Return the [x, y] coordinate for the center point of the cell that contains the specified text.  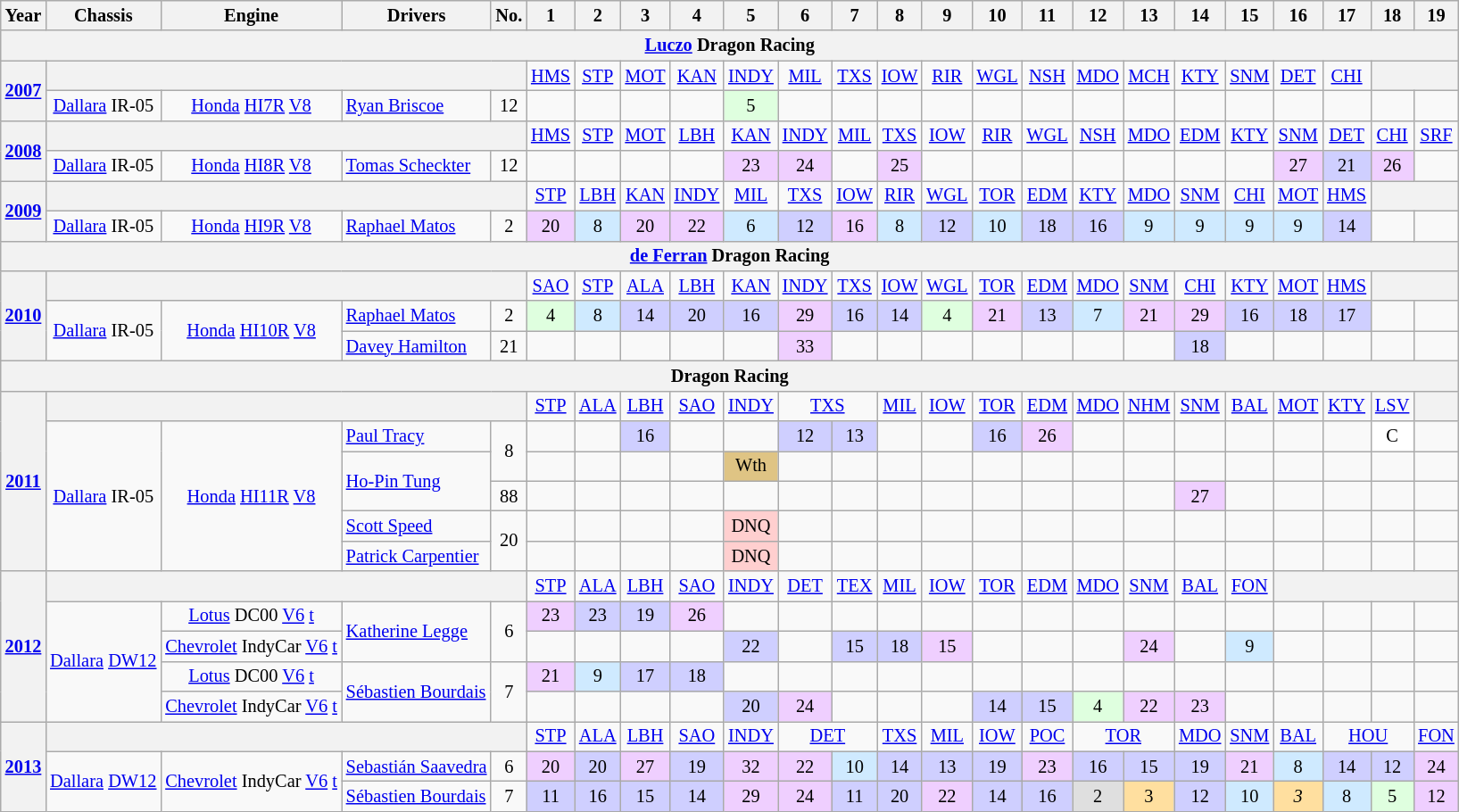
Year [23, 15]
LSV [1392, 406]
Engine [251, 15]
Honda HI8R V8 [251, 166]
Scott Speed [417, 526]
32 [751, 766]
MCH [1149, 76]
Ryan Briscoe [417, 105]
Sebastián Saavedra [417, 766]
Davey Hamilton [417, 346]
No. [509, 15]
2012 [23, 646]
Drivers [417, 15]
POC [1047, 736]
Honda HI10R V8 [251, 330]
2013 [23, 766]
Honda HI7R V8 [251, 105]
Patrick Carpentier [417, 556]
33 [805, 346]
Chassis [104, 15]
1 [551, 15]
Luczo Dragon Racing [730, 46]
Honda HI9R V8 [251, 226]
SRF [1436, 136]
NHM [1149, 406]
TEX [854, 586]
Tomas Scheckter [417, 166]
Wth [751, 466]
HOU [1368, 736]
2010 [23, 316]
2011 [23, 481]
2008 [23, 150]
C [1392, 436]
Katherine Legge [417, 630]
2009 [23, 211]
de Ferran Dragon Racing [730, 256]
2007 [23, 91]
Ho-Pin Tung [417, 480]
25 [899, 166]
Honda HI11R V8 [251, 496]
Dragon Racing [730, 376]
88 [509, 496]
Paul Tracy [417, 436]
